Identify which cell holds the provided text, then report its [X, Y] central coordinate. 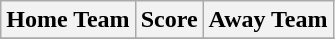
Home Team [68, 20]
Score [169, 20]
Away Team [268, 20]
